Locate the cell with the specified text and output its [x, y] center coordinate. 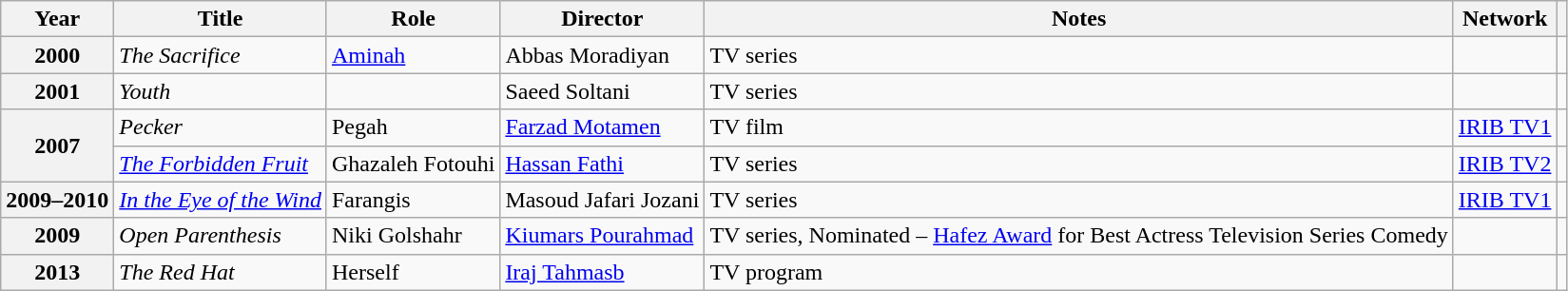
Herself [413, 272]
The Sacrifice [221, 55]
TV series, Nominated – Hafez Award for Best Actress Television Series Comedy [1078, 236]
Open Parenthesis [221, 236]
Year [57, 19]
2009 [57, 236]
IRIB TV2 [1504, 164]
Title [221, 19]
2001 [57, 91]
In the Eye of the Wind [221, 200]
Director [603, 19]
Farzad Motamen [603, 127]
Youth [221, 91]
Masoud Jafari Jozani [603, 200]
Iraj Tahmasb [603, 272]
Pegah [413, 127]
Ghazaleh Fotouhi [413, 164]
Aminah [413, 55]
Saeed Soltani [603, 91]
2000 [57, 55]
TV program [1078, 272]
2013 [57, 272]
Notes [1078, 19]
Abbas Moradiyan [603, 55]
TV film [1078, 127]
Farangis [413, 200]
The Red Hat [221, 272]
Hassan Fathi [603, 164]
2009–2010 [57, 200]
Niki Golshahr [413, 236]
Network [1504, 19]
Role [413, 19]
Kiumars Pourahmad [603, 236]
The Forbidden Fruit [221, 164]
2007 [57, 145]
Pecker [221, 127]
